Find where the given text appears and provide that cell's center as (X, Y) coordinate. 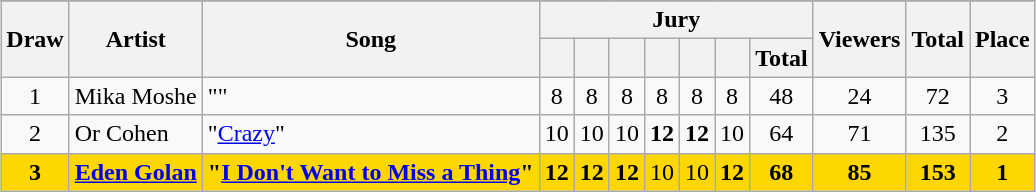
"I Don't Want to Miss a Thing" (370, 172)
Or Cohen (136, 134)
153 (938, 172)
135 (938, 134)
Mika Moshe (136, 96)
Eden Golan (136, 172)
71 (860, 134)
Draw (35, 39)
"Crazy" (370, 134)
Song (370, 39)
48 (782, 96)
Artist (136, 39)
Viewers (860, 39)
Jury (676, 20)
24 (860, 96)
Place (1003, 39)
"" (370, 96)
68 (782, 172)
72 (938, 96)
85 (860, 172)
64 (782, 134)
